Find where the given text appears and provide that cell's center as [X, Y] coordinate. 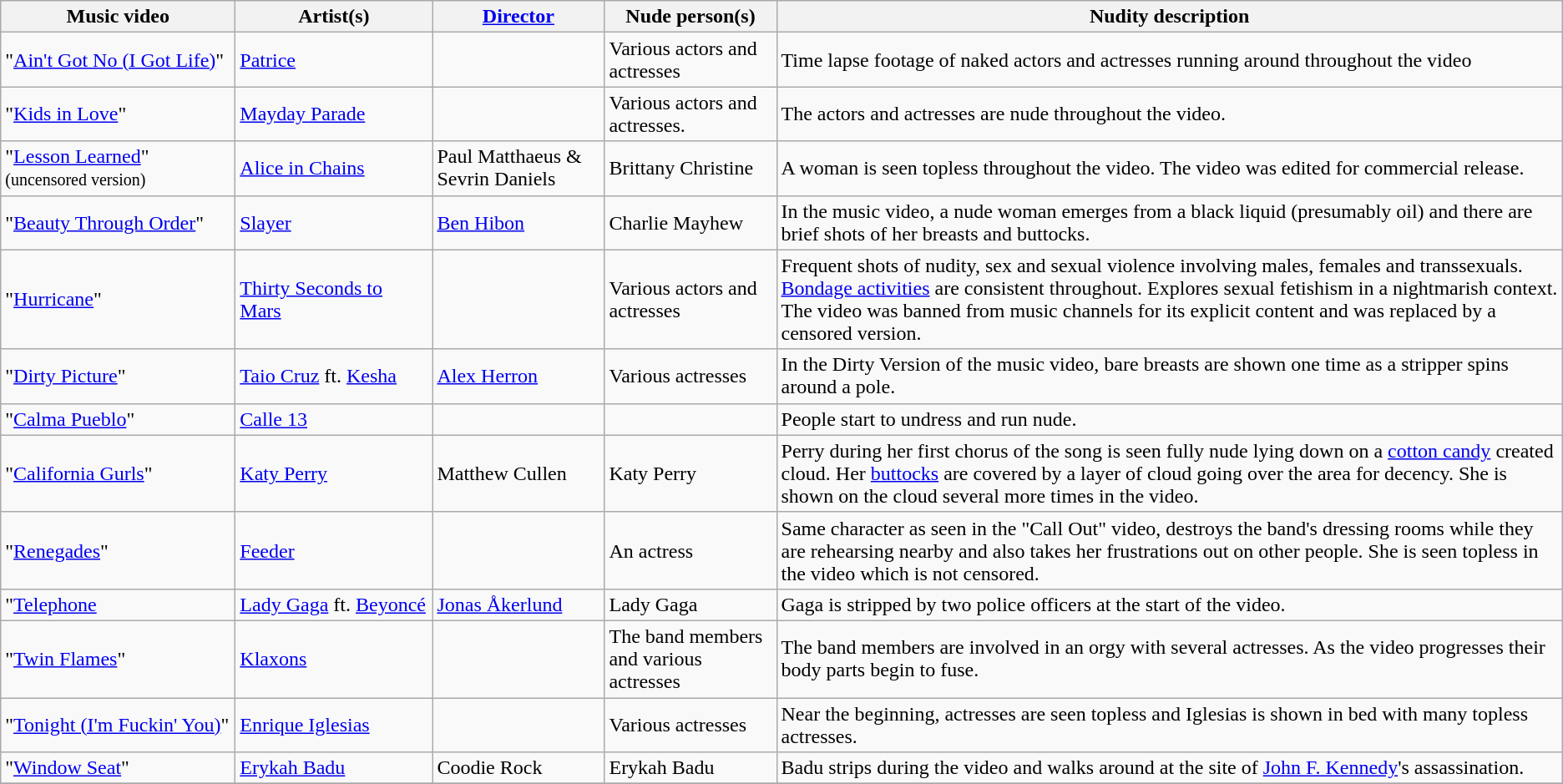
"Calma Pueblo" [119, 419]
Charlie Mayhew [690, 222]
"Dirty Picture" [119, 376]
In the Dirty Version of the music video, bare breasts are shown one time as a stripper spins around a pole. [1169, 376]
"Telephone [119, 604]
Near the beginning, actresses are seen topless and Iglesias is shown in bed with many topless actresses. [1169, 725]
Calle 13 [334, 419]
Feeder [334, 550]
The actors and actresses are nude throughout the video. [1169, 114]
Mayday Parade [334, 114]
"Tonight (I'm Fuckin' You)" [119, 725]
A woman is seen topless throughout the video. The video was edited for commercial release. [1169, 169]
The band members are involved in an orgy with several actresses. As the video progresses their body parts begin to fuse. [1169, 659]
"Beauty Through Order" [119, 222]
"Hurricane" [119, 299]
Jonas Åkerlund [518, 604]
"Twin Flames" [119, 659]
An actress [690, 550]
"California Gurls" [119, 473]
In the music video, a nude woman emerges from a black liquid (presumably oil) and there are brief shots of her breasts and buttocks. [1169, 222]
"Renegades" [119, 550]
Paul Matthaeus & Sevrin Daniels [518, 169]
Nudity description [1169, 17]
Brittany Christine [690, 169]
Thirty Seconds to Mars [334, 299]
Lady Gaga [690, 604]
Lady Gaga ft. Beyoncé [334, 604]
Patrice [334, 60]
The band members and various actresses [690, 659]
Badu strips during the video and walks around at the site of John F. Kennedy's assassination. [1169, 768]
Taio Cruz ft. Kesha [334, 376]
Slayer [334, 222]
"Kids in Love" [119, 114]
Director [518, 17]
People start to undress and run nude. [1169, 419]
"Ain't Got No (I Got Life)" [119, 60]
"Window Seat" [119, 768]
Various actors and actresses. [690, 114]
Enrique Iglesias [334, 725]
Klaxons [334, 659]
"Lesson Learned" (uncensored version) [119, 169]
Matthew Cullen [518, 473]
Alice in Chains [334, 169]
Ben Hibon [518, 222]
Artist(s) [334, 17]
Music video [119, 17]
Time lapse footage of naked actors and actresses running around throughout the video [1169, 60]
Gaga is stripped by two police officers at the start of the video. [1169, 604]
Nude person(s) [690, 17]
Coodie Rock [518, 768]
Alex Herron [518, 376]
